Identify which cell holds the provided text, then report its [X, Y] central coordinate. 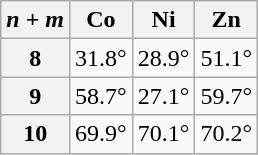
59.7° [226, 96]
10 [36, 134]
8 [36, 58]
70.2° [226, 134]
51.1° [226, 58]
n + m [36, 20]
31.8° [102, 58]
9 [36, 96]
70.1° [164, 134]
Ni [164, 20]
69.9° [102, 134]
28.9° [164, 58]
Zn [226, 20]
Co [102, 20]
27.1° [164, 96]
58.7° [102, 96]
